Return [x, y] of the center of cell containing provided text 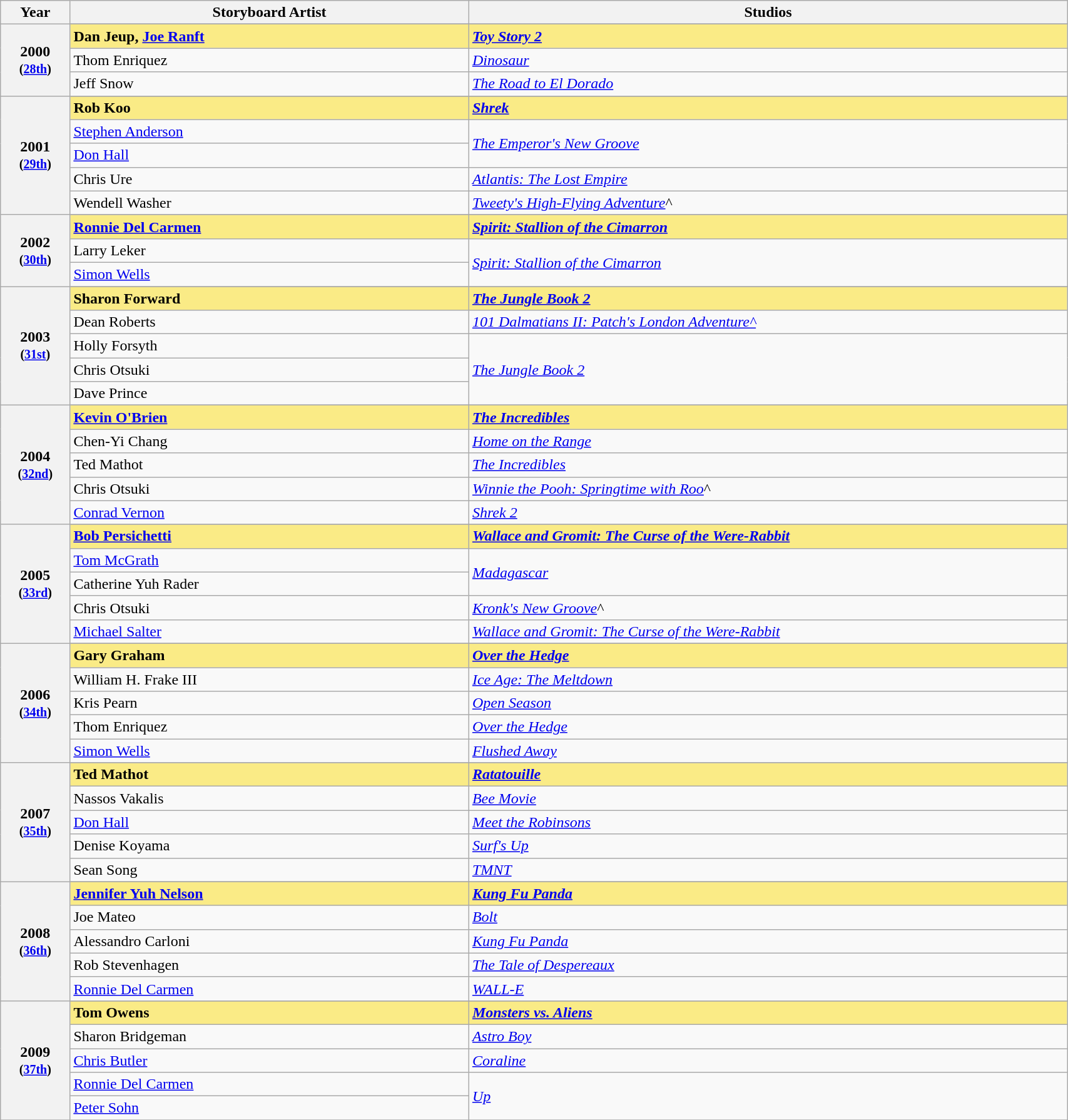
Joe Mateo [270, 917]
Jennifer Yuh Nelson [270, 893]
Meet the Robinsons [768, 822]
Rob Stevenhagen [270, 965]
Atlantis: The Lost Empire [768, 179]
Wendell Washer [270, 203]
Nassos Vakalis [270, 798]
The Tale of Despereaux [768, 965]
Up [768, 1096]
2001 (29th) [35, 155]
Stephen Anderson [270, 131]
Kris Pearn [270, 703]
Studios [768, 13]
Conrad Vernon [270, 512]
Sharon Forward [270, 298]
Winnie the Pooh: Springtime with Roo^ [768, 489]
Home on the Range [768, 441]
Storyboard Artist [270, 13]
2008 (36th) [35, 941]
Michael Salter [270, 631]
Toy Story 2 [768, 36]
Open Season [768, 703]
Ratatouille [768, 775]
Coraline [768, 1061]
Ice Age: The Meltdown [768, 679]
Dave Prince [270, 394]
Alessandro Carloni [270, 941]
Surf's Up [768, 846]
Dinosaur [768, 60]
TMNT [768, 870]
Gary Graham [270, 655]
2007 (35th) [35, 822]
Tom Owens [270, 1012]
Bee Movie [768, 798]
William H. Frake III [270, 679]
Madagascar [768, 572]
2009 (37th) [35, 1060]
Peter Sohn [270, 1108]
Bob Persichetti [270, 536]
Sharon Bridgeman [270, 1036]
Year [35, 13]
2000 (28th) [35, 60]
Astro Boy [768, 1036]
Kronk's New Groove^ [768, 608]
Holly Forsyth [270, 346]
2005 (33rd) [35, 584]
2006 (34th) [35, 703]
Chris Ure [270, 179]
The Road to El Dorado [768, 84]
101 Dalmatians II: Patch's London Adventure^ [768, 322]
Dean Roberts [270, 322]
Catherine Yuh Rader [270, 584]
Chris Butler [270, 1061]
Kevin O'Brien [270, 417]
Bolt [768, 917]
2002 (30th) [35, 250]
WALL-E [768, 989]
Larry Leker [270, 250]
Rob Koo [270, 108]
2003 (31st) [35, 346]
Chen-Yi Chang [270, 441]
Tom McGrath [270, 560]
Shrek [768, 108]
Dan Jeup, Joe Ranft [270, 36]
The Emperor's New Groove [768, 143]
Shrek 2 [768, 512]
2004 (32nd) [35, 465]
Flushed Away [768, 751]
Denise Koyama [270, 846]
Tweety's High-Flying Adventure^ [768, 203]
Jeff Snow [270, 84]
Monsters vs. Aliens [768, 1012]
Sean Song [270, 870]
